Search for the cell housing the specified text and yield its [X, Y] center coordinate. 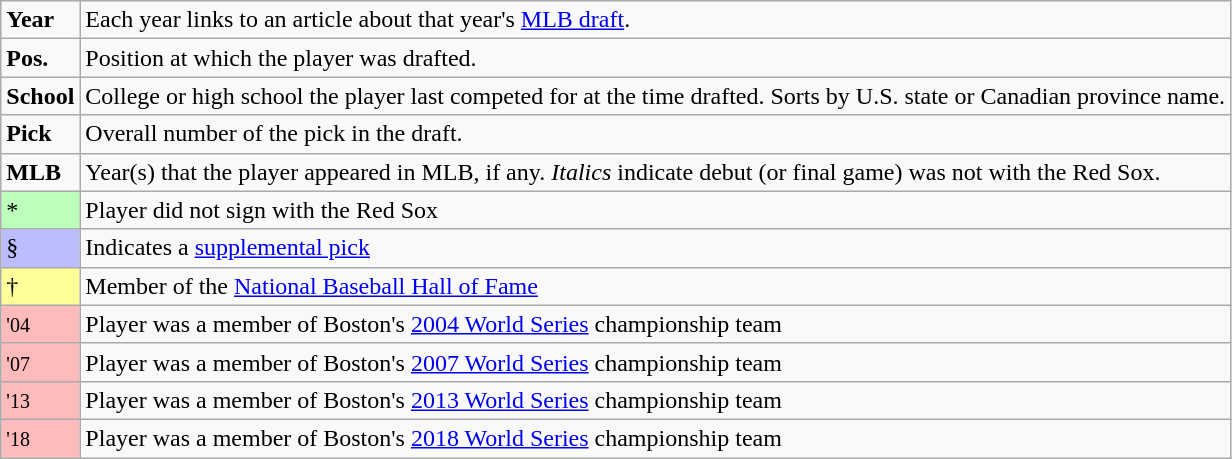
Indicates a supplemental pick [656, 248]
MLB [40, 172]
'18 [40, 438]
Position at which the player was drafted. [656, 58]
Year [40, 20]
'07 [40, 362]
Player was a member of Boston's 2018 World Series championship team [656, 438]
Year(s) that the player appeared in MLB, if any. Italics indicate debut (or final game) was not with the Red Sox. [656, 172]
Player was a member of Boston's 2004 World Series championship team [656, 324]
'13 [40, 400]
Player did not sign with the Red Sox [656, 210]
Player was a member of Boston's 2013 World Series championship team [656, 400]
Pick [40, 134]
* [40, 210]
Player was a member of Boston's 2007 World Series championship team [656, 362]
School [40, 96]
'04 [40, 324]
College or high school the player last competed for at the time drafted. Sorts by U.S. state or Canadian province name. [656, 96]
Member of the National Baseball Hall of Fame [656, 286]
§ [40, 248]
Each year links to an article about that year's MLB draft. [656, 20]
† [40, 286]
Pos. [40, 58]
Overall number of the pick in the draft. [656, 134]
